For the text-containing cell, return its midpoint in [x, y] coordinate format. 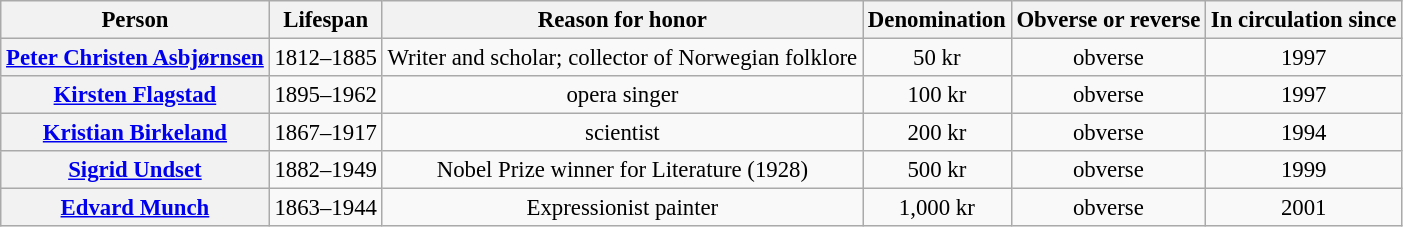
1882–1949 [326, 170]
Kristian Birkeland [135, 133]
1895–1962 [326, 95]
Person [135, 20]
Writer and scholar; collector of Norwegian folklore [622, 58]
100 kr [938, 95]
500 kr [938, 170]
1,000 kr [938, 208]
Reason for honor [622, 20]
1863–1944 [326, 208]
Obverse or reverse [1108, 20]
1812–1885 [326, 58]
Expressionist painter [622, 208]
Denomination [938, 20]
Kirsten Flagstad [135, 95]
opera singer [622, 95]
1994 [1304, 133]
Peter Christen Asbjørnsen [135, 58]
Lifespan [326, 20]
50 kr [938, 58]
scientist [622, 133]
Edvard Munch [135, 208]
200 kr [938, 133]
Nobel Prize winner for Literature (1928) [622, 170]
2001 [1304, 208]
1999 [1304, 170]
1867–1917 [326, 133]
In circulation since [1304, 20]
Sigrid Undset [135, 170]
